Determine the (X, Y) coordinate at the center of the cell enclosing the given text.  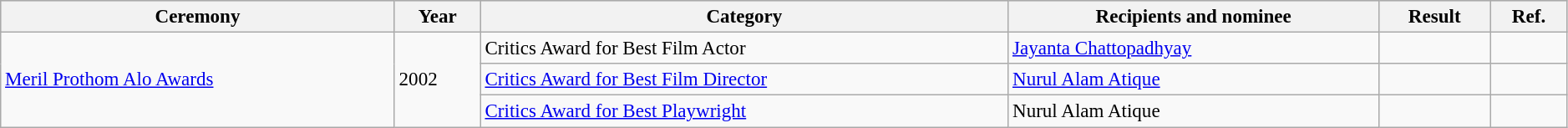
Critics Award for Best Playwright (744, 111)
Result (1435, 17)
Ceremony (197, 17)
2002 (438, 80)
Category (744, 17)
Ref. (1529, 17)
Jayanta Chattopadhyay (1194, 49)
Meril Prothom Alo Awards (197, 80)
Critics Award for Best Film Actor (744, 49)
Critics Award for Best Film Director (744, 79)
Year (438, 17)
Recipients and nominee (1194, 17)
